Identify which cell holds the provided text, then report its (X, Y) central coordinate. 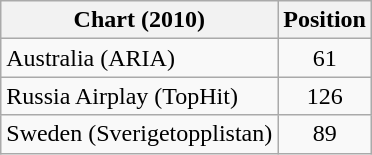
61 (325, 58)
Australia (ARIA) (140, 58)
126 (325, 96)
Position (325, 20)
Chart (2010) (140, 20)
Russia Airplay (TopHit) (140, 96)
Sweden (Sverigetopplistan) (140, 134)
89 (325, 134)
